Provide the (X, Y) coordinate of the cell's center where the given text is located.  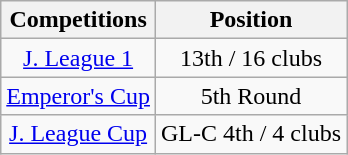
GL-C 4th / 4 clubs (250, 134)
J. League Cup (78, 134)
5th Round (250, 96)
Competitions (78, 20)
Emperor's Cup (78, 96)
J. League 1 (78, 58)
13th / 16 clubs (250, 58)
Position (250, 20)
